Provide the [X, Y] coordinate of the cell's center where the given text is located.  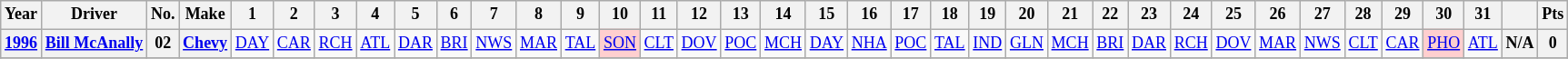
9 [580, 15]
2 [294, 15]
15 [826, 15]
22 [1111, 15]
No. [164, 15]
SON [620, 44]
13 [741, 15]
1996 [22, 44]
4 [375, 15]
Pts [1553, 15]
19 [987, 15]
16 [869, 15]
3 [335, 15]
PHO [1443, 44]
6 [454, 15]
10 [620, 15]
NHA [869, 44]
30 [1443, 15]
18 [950, 15]
26 [1278, 15]
1 [252, 15]
23 [1149, 15]
24 [1191, 15]
Year [22, 15]
28 [1363, 15]
12 [699, 15]
8 [539, 15]
02 [164, 44]
17 [911, 15]
Make [205, 15]
5 [416, 15]
31 [1483, 15]
7 [494, 15]
N/A [1520, 44]
Driver [94, 15]
GLN [1027, 44]
25 [1233, 15]
14 [784, 15]
0 [1553, 44]
Bill McAnally [94, 44]
Chevy [205, 44]
11 [658, 15]
20 [1027, 15]
IND [987, 44]
21 [1070, 15]
27 [1322, 15]
29 [1403, 15]
